Provide the (X, Y) coordinate of the cell's center where the given text is located.  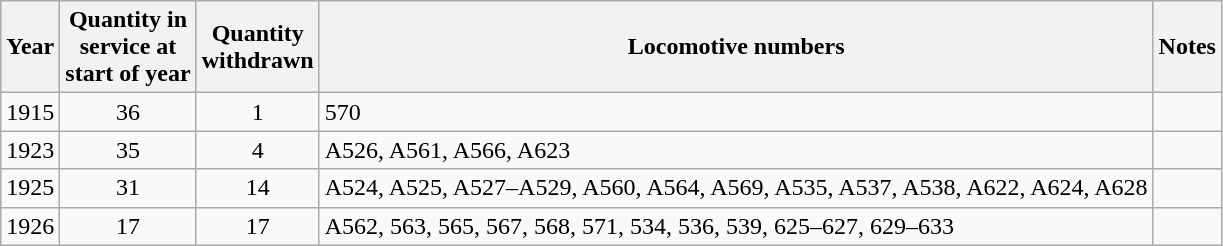
1915 (30, 112)
A524, A525, A527–A529, A560, A564, A569, A535, A537, A538, A622, A624, A628 (736, 188)
35 (128, 150)
1926 (30, 226)
Quantity inservice atstart of year (128, 47)
A562, 563, 565, 567, 568, 571, 534, 536, 539, 625–627, 629–633 (736, 226)
31 (128, 188)
Notes (1187, 47)
14 (258, 188)
A526, A561, A566, A623 (736, 150)
1925 (30, 188)
1 (258, 112)
Quantitywithdrawn (258, 47)
4 (258, 150)
570 (736, 112)
Year (30, 47)
Locomotive numbers (736, 47)
36 (128, 112)
1923 (30, 150)
